Output the (X, Y) coordinate of the center of the cell containing the given text.  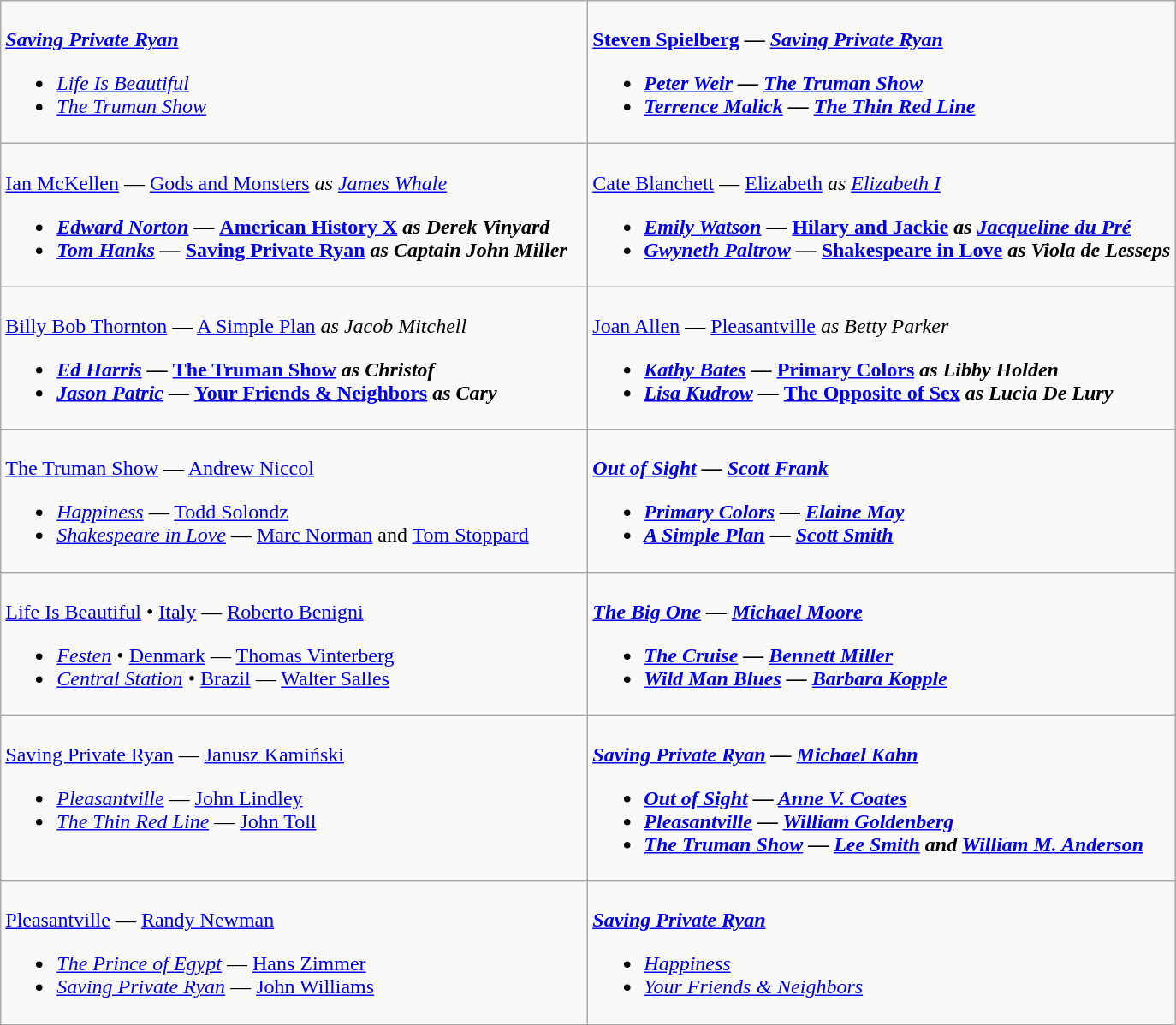
Saving Private RyanLife Is BeautifulThe Truman Show (294, 72)
The Truman Show — Andrew NiccolHappiness — Todd SolondzShakespeare in Love — Marc Norman and Tom Stoppard (294, 501)
Saving Private Ryan — Michael KahnOut of Sight — Anne V. CoatesPleasantville — William GoldenbergThe Truman Show — Lee Smith and William M. Anderson (882, 798)
The Big One — Michael MooreThe Cruise — Bennett MillerWild Man Blues — Barbara Kopple (882, 643)
Saving Private RyanHappinessYour Friends & Neighbors (882, 953)
Saving Private Ryan — Janusz KamińskiPleasantville — John LindleyThe Thin Red Line — John Toll (294, 798)
Billy Bob Thornton — A Simple Plan as Jacob MitchellEd Harris — The Truman Show as ChristofJason Patric — Your Friends & Neighbors as Cary (294, 358)
Out of Sight — Scott FrankPrimary Colors — Elaine MayA Simple Plan — Scott Smith (882, 501)
Life Is Beautiful • Italy — Roberto BenigniFesten • Denmark — Thomas VinterbergCentral Station • Brazil — Walter Salles (294, 643)
Joan Allen — Pleasantville as Betty ParkerKathy Bates — Primary Colors as Libby HoldenLisa Kudrow — The Opposite of Sex as Lucia De Lury (882, 358)
Pleasantville — Randy NewmanThe Prince of Egypt — Hans ZimmerSaving Private Ryan — John Williams (294, 953)
Steven Spielberg — Saving Private RyanPeter Weir — The Truman ShowTerrence Malick — The Thin Red Line (882, 72)
